Capture the cell that displays the provided text and extract its (X, Y) central coordinate. 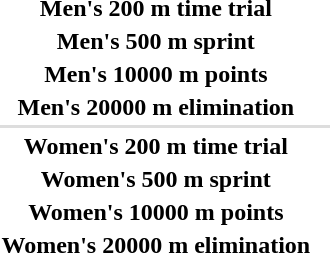
Men's 500 m sprint (156, 41)
Men's 20000 m elimination (156, 107)
Women's 10000 m points (156, 212)
Women's 500 m sprint (156, 179)
Women's 200 m time trial (156, 146)
Men's 10000 m points (156, 74)
